Locate the cell with the specified text and output its [x, y] center coordinate. 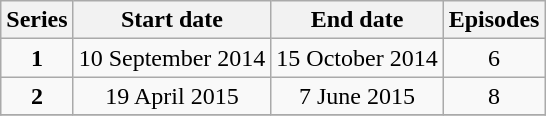
8 [494, 96]
Start date [172, 20]
19 April 2015 [172, 96]
6 [494, 58]
End date [357, 20]
Series [37, 20]
15 October 2014 [357, 58]
10 September 2014 [172, 58]
7 June 2015 [357, 96]
2 [37, 96]
Episodes [494, 20]
1 [37, 58]
